For the text-containing cell, return its midpoint in (x, y) coordinate format. 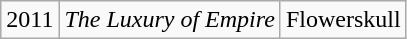
The Luxury of Empire (170, 20)
2011 (30, 20)
Flowerskull (343, 20)
